Return the (x, y) coordinate for the center point of the cell that contains the specified text.  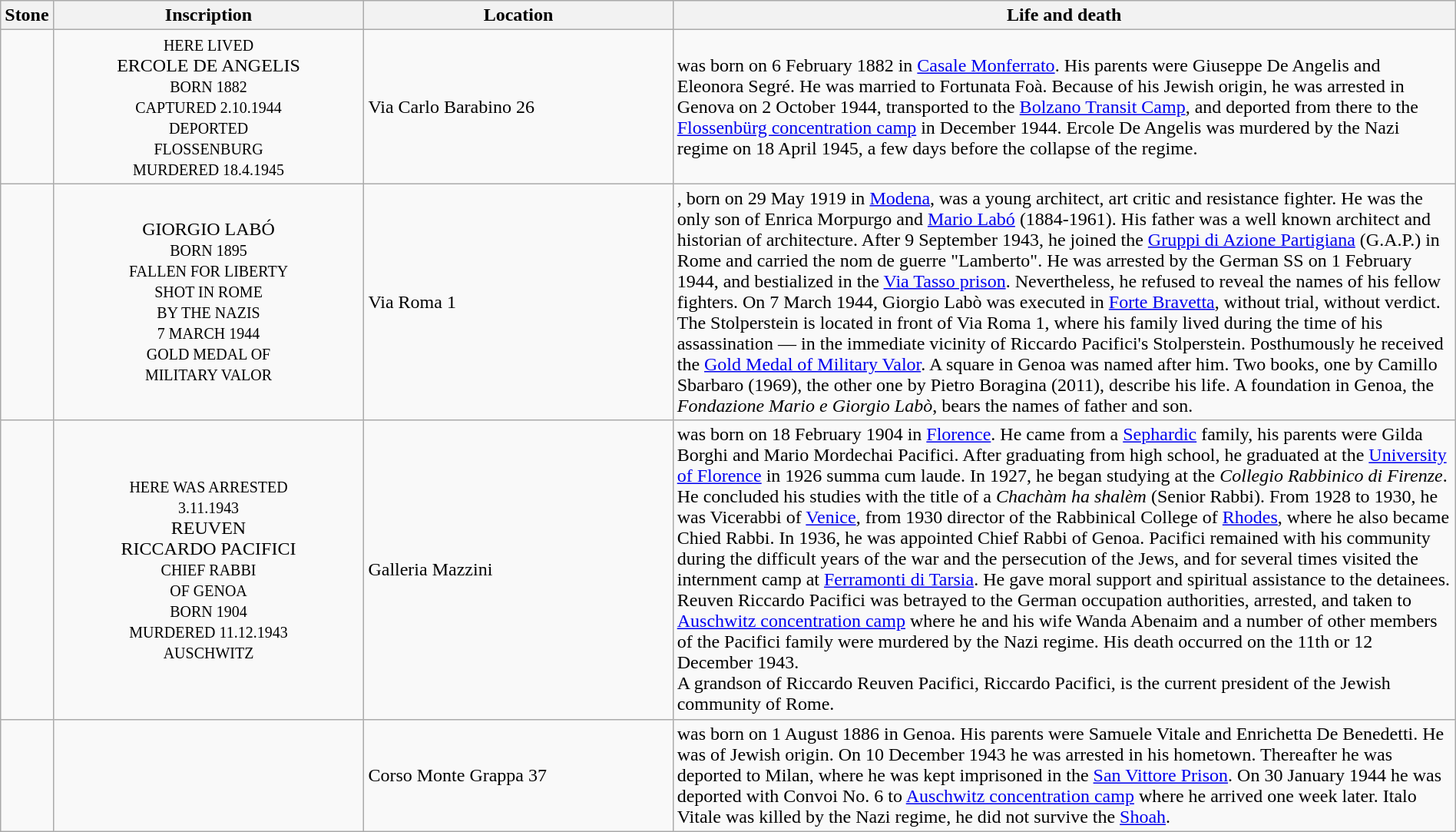
GIORGIO LABÓBORN 1895FALLEN FOR LIBERTYSHOT IN ROMEBY THE NAZIS7 MARCH 1944GOLD MEDAL OFMILITARY VALOR (209, 302)
Via Roma 1 (518, 302)
Via Carlo Barabino 26 (518, 107)
Stone (27, 15)
Inscription (209, 15)
Corso Monte Grappa 37 (518, 775)
Location (518, 15)
HERE LIVEDERCOLE DE ANGELISBORN 1882CAPTURED 2.10.1944DEPORTEDFLOSSENBURGMURDERED 18.4.1945 (209, 107)
Galleria Mazzini (518, 570)
HERE WAS ARRESTED3.11.1943REUVENRICCARDO PACIFICICHIEF RABBIOF GENOABORN 1904MURDERED 11.12.1943AUSCHWITZ (209, 570)
Life and death (1064, 15)
